Scan for the cell matching the given text and deliver its (X, Y) coordinate at center. 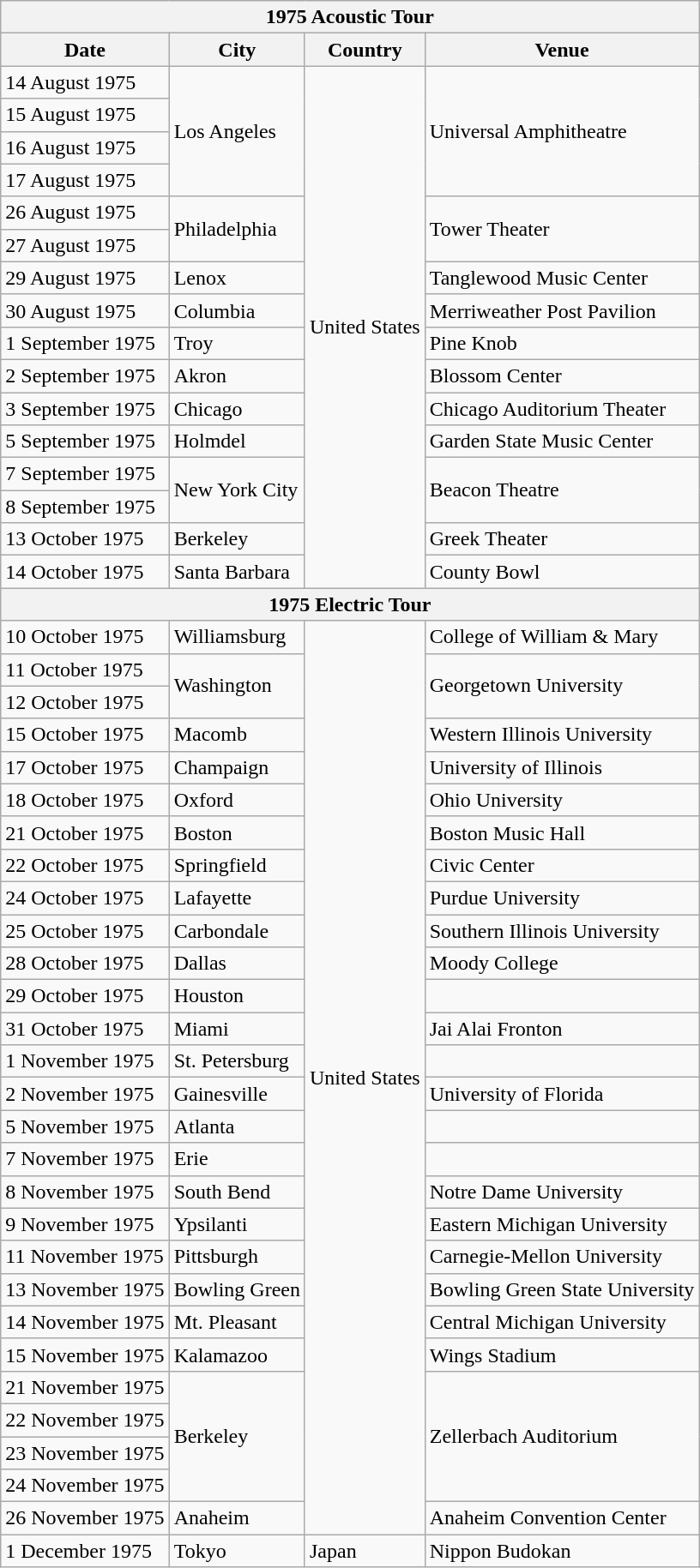
Akron (237, 375)
Purdue University (562, 898)
Pine Knob (562, 343)
15 August 1975 (85, 115)
15 November 1975 (85, 1355)
Nippon Budokan (562, 1551)
7 September 1975 (85, 474)
2 November 1975 (85, 1094)
Holmdel (237, 442)
1975 Electric Tour (350, 604)
Beacon Theatre (562, 490)
Macomb (237, 735)
26 August 1975 (85, 213)
Miami (237, 1029)
Boston Music Hall (562, 832)
13 November 1975 (85, 1289)
Anaheim Convention Center (562, 1518)
New York City (237, 490)
1 December 1975 (85, 1551)
Tanglewood Music Center (562, 278)
28 October 1975 (85, 964)
Eastern Michigan University (562, 1224)
Philadelphia (237, 229)
1 September 1975 (85, 343)
Bowling Green State University (562, 1289)
21 November 1975 (85, 1387)
Universal Amphitheatre (562, 131)
Champaign (237, 767)
Southern Illinois University (562, 930)
2 September 1975 (85, 375)
27 August 1975 (85, 245)
Ohio University (562, 800)
Central Michigan University (562, 1322)
23 November 1975 (85, 1453)
Japan (365, 1551)
Jai Alai Fronton (562, 1029)
12 October 1975 (85, 702)
5 September 1975 (85, 442)
Tokyo (237, 1551)
Georgetown University (562, 686)
Bowling Green (237, 1289)
Lenox (237, 278)
Chicago (237, 409)
Springfield (237, 865)
22 October 1975 (85, 865)
26 November 1975 (85, 1518)
7 November 1975 (85, 1159)
29 August 1975 (85, 278)
Tower Theater (562, 229)
16 August 1975 (85, 147)
Boston (237, 832)
29 October 1975 (85, 996)
21 October 1975 (85, 832)
Wings Stadium (562, 1355)
Williamsburg (237, 637)
County Bowl (562, 572)
Greek Theater (562, 539)
1 November 1975 (85, 1061)
Erie (237, 1159)
1975 Acoustic Tour (350, 17)
Blossom Center (562, 375)
Western Illinois University (562, 735)
25 October 1975 (85, 930)
30 August 1975 (85, 310)
10 October 1975 (85, 637)
University of Illinois (562, 767)
9 November 1975 (85, 1224)
Los Angeles (237, 131)
Anaheim (237, 1518)
Date (85, 50)
24 October 1975 (85, 898)
Oxford (237, 800)
Troy (237, 343)
Venue (562, 50)
14 August 1975 (85, 82)
8 November 1975 (85, 1192)
17 August 1975 (85, 180)
Carnegie-Mellon University (562, 1257)
Country (365, 50)
Garden State Music Center (562, 442)
18 October 1975 (85, 800)
Notre Dame University (562, 1192)
15 October 1975 (85, 735)
11 November 1975 (85, 1257)
Columbia (237, 310)
17 October 1975 (85, 767)
22 November 1975 (85, 1420)
St. Petersburg (237, 1061)
College of William & Mary (562, 637)
Houston (237, 996)
14 November 1975 (85, 1322)
24 November 1975 (85, 1486)
Kalamazoo (237, 1355)
Santa Barbara (237, 572)
South Bend (237, 1192)
University of Florida (562, 1094)
Carbondale (237, 930)
Pittsburgh (237, 1257)
Ypsilanti (237, 1224)
5 November 1975 (85, 1126)
Atlanta (237, 1126)
Gainesville (237, 1094)
31 October 1975 (85, 1029)
3 September 1975 (85, 409)
Moody College (562, 964)
8 September 1975 (85, 507)
Mt. Pleasant (237, 1322)
City (237, 50)
Lafayette (237, 898)
Washington (237, 686)
Dallas (237, 964)
Chicago Auditorium Theater (562, 409)
Merriweather Post Pavilion (562, 310)
11 October 1975 (85, 670)
Zellerbach Auditorium (562, 1436)
13 October 1975 (85, 539)
Civic Center (562, 865)
14 October 1975 (85, 572)
